Pinpoint the cell where the given text exists, returning its [x, y] midpoint coordinate. 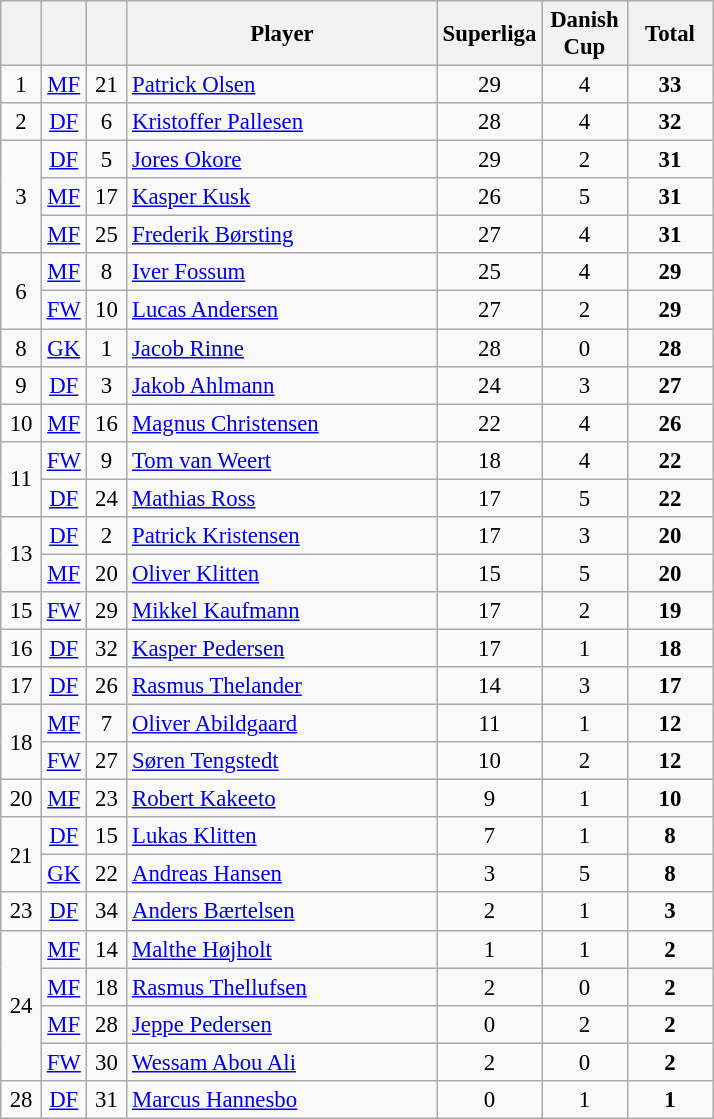
Superliga [489, 34]
Oliver Klitten [282, 573]
Mathias Ross [282, 498]
Tom van Weert [282, 460]
Patrick Olsen [282, 85]
Wessam Abou Ali [282, 1062]
Oliver Abildgaard [282, 724]
33 [670, 85]
Jores Okore [282, 160]
Magnus Christensen [282, 423]
Frederik Børsting [282, 235]
Kristoffer Pallesen [282, 122]
Patrick Kristensen [282, 536]
Marcus Hannesbo [282, 1100]
Jakob Ahlmann [282, 385]
Jacob Rinne [282, 348]
34 [106, 912]
Andreas Hansen [282, 874]
Danish Cup [585, 34]
Lukas Klitten [282, 836]
19 [670, 611]
Kasper Pedersen [282, 648]
Søren Tengstedt [282, 761]
Jeppe Pedersen [282, 1024]
Robert Kakeeto [282, 799]
30 [106, 1062]
Anders Bærtelsen [282, 912]
Malthe Højholt [282, 949]
Mikkel Kaufmann [282, 611]
13 [22, 554]
Player [282, 34]
Rasmus Thellufsen [282, 987]
Iver Fossum [282, 273]
Lucas Andersen [282, 310]
Total [670, 34]
Rasmus Thelander [282, 686]
Kasper Kusk [282, 197]
